Find where the given text appears and provide that cell's center as (x, y) coordinate. 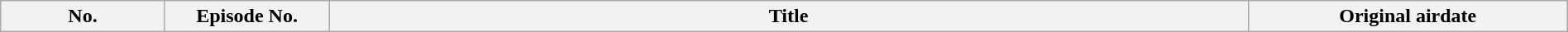
Original airdate (1408, 16)
Episode No. (246, 16)
No. (83, 16)
Title (789, 16)
